From the cell containing the given text, extract its center point as [X, Y] coordinate. 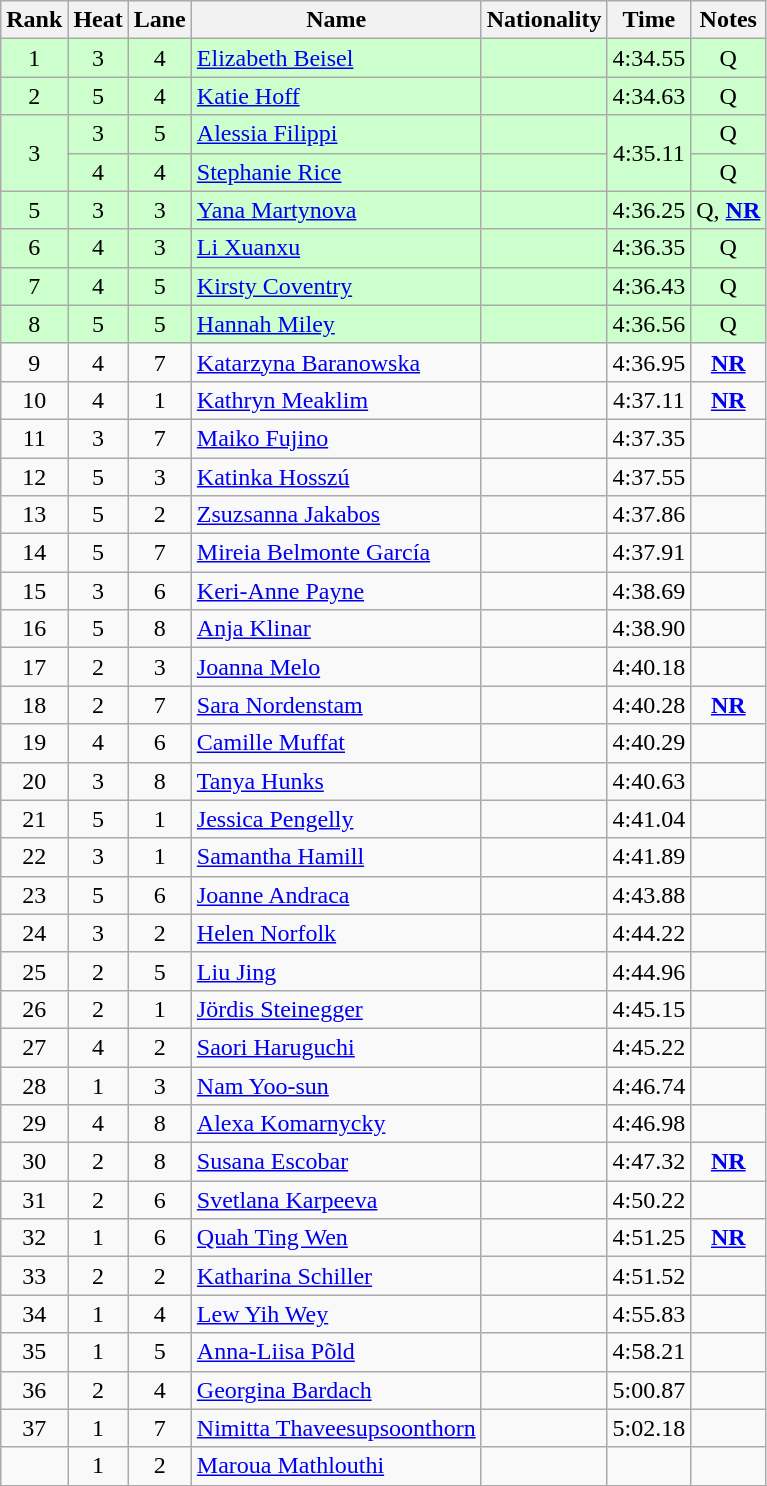
4:37.86 [649, 515]
4:55.83 [649, 1314]
24 [34, 933]
Nationality [544, 20]
Lew Yih Wey [336, 1314]
Georgina Bardach [336, 1390]
32 [34, 1238]
4:34.63 [649, 96]
Maroua Mathlouthi [336, 1466]
13 [34, 515]
Rank [34, 20]
30 [34, 1162]
25 [34, 971]
23 [34, 895]
Alexa Komarnycky [336, 1124]
4:37.11 [649, 400]
Katinka Hosszú [336, 477]
28 [34, 1085]
4:51.52 [649, 1276]
4:38.90 [649, 629]
Joanne Andraca [336, 895]
Anja Klinar [336, 629]
Stephanie Rice [336, 172]
4:45.22 [649, 1047]
Liu Jing [336, 971]
4:43.88 [649, 895]
Camille Muffat [336, 743]
14 [34, 553]
4:36.35 [649, 248]
Jördis Steinegger [336, 1009]
Maiko Fujino [336, 438]
20 [34, 781]
Alessia Filippi [336, 134]
Heat [98, 20]
4:51.25 [649, 1238]
5:00.87 [649, 1390]
Katarzyna Baranowska [336, 362]
26 [34, 1009]
Susana Escobar [336, 1162]
Sara Nordenstam [336, 705]
9 [34, 362]
Kathryn Meaklim [336, 400]
4:37.55 [649, 477]
4:44.96 [649, 971]
37 [34, 1428]
Katie Hoff [336, 96]
31 [34, 1200]
Li Xuanxu [336, 248]
17 [34, 667]
4:46.98 [649, 1124]
4:40.63 [649, 781]
4:37.35 [649, 438]
4:41.04 [649, 819]
4:47.32 [649, 1162]
4:36.25 [649, 210]
Nimitta Thaveesupsoonthorn [336, 1428]
Zsuzsanna Jakabos [336, 515]
21 [34, 819]
34 [34, 1314]
Samantha Hamill [336, 857]
4:36.95 [649, 362]
4:45.15 [649, 1009]
36 [34, 1390]
10 [34, 400]
Yana Martynova [336, 210]
4:40.29 [649, 743]
18 [34, 705]
Svetlana Karpeeva [336, 1200]
Hannah Miley [336, 324]
5:02.18 [649, 1428]
4:36.43 [649, 286]
4:41.89 [649, 857]
Notes [728, 20]
Q, NR [728, 210]
Kirsty Coventry [336, 286]
4:34.55 [649, 58]
16 [34, 629]
Keri-Anne Payne [336, 591]
4:40.18 [649, 667]
12 [34, 477]
Saori Haruguchi [336, 1047]
35 [34, 1352]
Nam Yoo-sun [336, 1085]
Helen Norfolk [336, 933]
Anna-Liisa Põld [336, 1352]
Quah Ting Wen [336, 1238]
29 [34, 1124]
Jessica Pengelly [336, 819]
4:58.21 [649, 1352]
Mireia Belmonte García [336, 553]
15 [34, 591]
Name [336, 20]
27 [34, 1047]
Time [649, 20]
4:46.74 [649, 1085]
4:36.56 [649, 324]
Joanna Melo [336, 667]
22 [34, 857]
Lane [160, 20]
4:44.22 [649, 933]
19 [34, 743]
33 [34, 1276]
4:37.91 [649, 553]
4:40.28 [649, 705]
4:38.69 [649, 591]
11 [34, 438]
4:35.11 [649, 153]
4:50.22 [649, 1200]
Tanya Hunks [336, 781]
Katharina Schiller [336, 1276]
Elizabeth Beisel [336, 58]
